Capture the cell that displays the provided text and extract its (x, y) central coordinate. 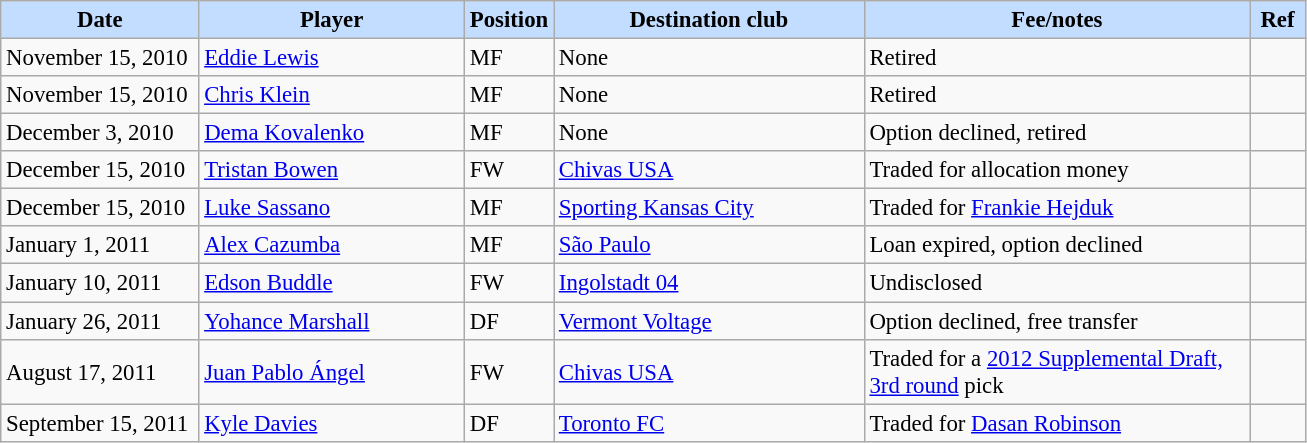
Edson Buddle (332, 283)
Destination club (710, 20)
August 17, 2011 (100, 372)
September 15, 2011 (100, 423)
December 3, 2010 (100, 133)
Tristan Bowen (332, 170)
Player (332, 20)
Traded for allocation money (1057, 170)
Date (100, 20)
Yohance Marshall (332, 321)
São Paulo (710, 245)
Position (508, 20)
Luke Sassano (332, 208)
Vermont Voltage (710, 321)
Traded for a 2012 Supplemental Draft, 3rd round pick (1057, 372)
Undisclosed (1057, 283)
January 1, 2011 (100, 245)
Option declined, retired (1057, 133)
Ref (1278, 20)
Sporting Kansas City (710, 208)
January 26, 2011 (100, 321)
Option declined, free transfer (1057, 321)
Alex Cazumba (332, 245)
Loan expired, option declined (1057, 245)
Fee/notes (1057, 20)
January 10, 2011 (100, 283)
Traded for Frankie Hejduk (1057, 208)
Toronto FC (710, 423)
Dema Kovalenko (332, 133)
Traded for Dasan Robinson (1057, 423)
Juan Pablo Ángel (332, 372)
Chris Klein (332, 95)
Kyle Davies (332, 423)
Ingolstadt 04 (710, 283)
Eddie Lewis (332, 58)
